Capture the cell that displays the provided text and extract its [x, y] central coordinate. 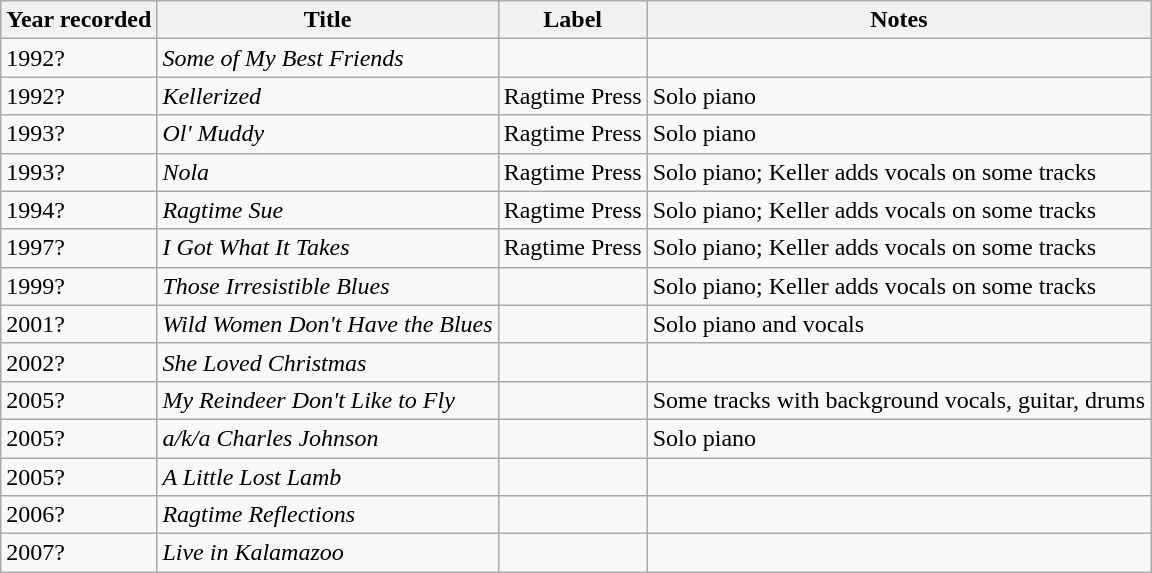
Ol' Muddy [328, 134]
1999? [79, 286]
Label [572, 20]
1997? [79, 248]
2006? [79, 515]
Nola [328, 172]
I Got What It Takes [328, 248]
Some tracks with background vocals, guitar, drums [898, 400]
Notes [898, 20]
Kellerized [328, 96]
1994? [79, 210]
A Little Lost Lamb [328, 477]
2001? [79, 324]
Ragtime Reflections [328, 515]
Solo piano and vocals [898, 324]
2007? [79, 553]
2002? [79, 362]
Wild Women Don't Have the Blues [328, 324]
My Reindeer Don't Like to Fly [328, 400]
Title [328, 20]
Live in Kalamazoo [328, 553]
Some of My Best Friends [328, 58]
Ragtime Sue [328, 210]
She Loved Christmas [328, 362]
Those Irresistible Blues [328, 286]
a/k/a Charles Johnson [328, 438]
Year recorded [79, 20]
